Capture the cell that displays the provided text and extract its (X, Y) central coordinate. 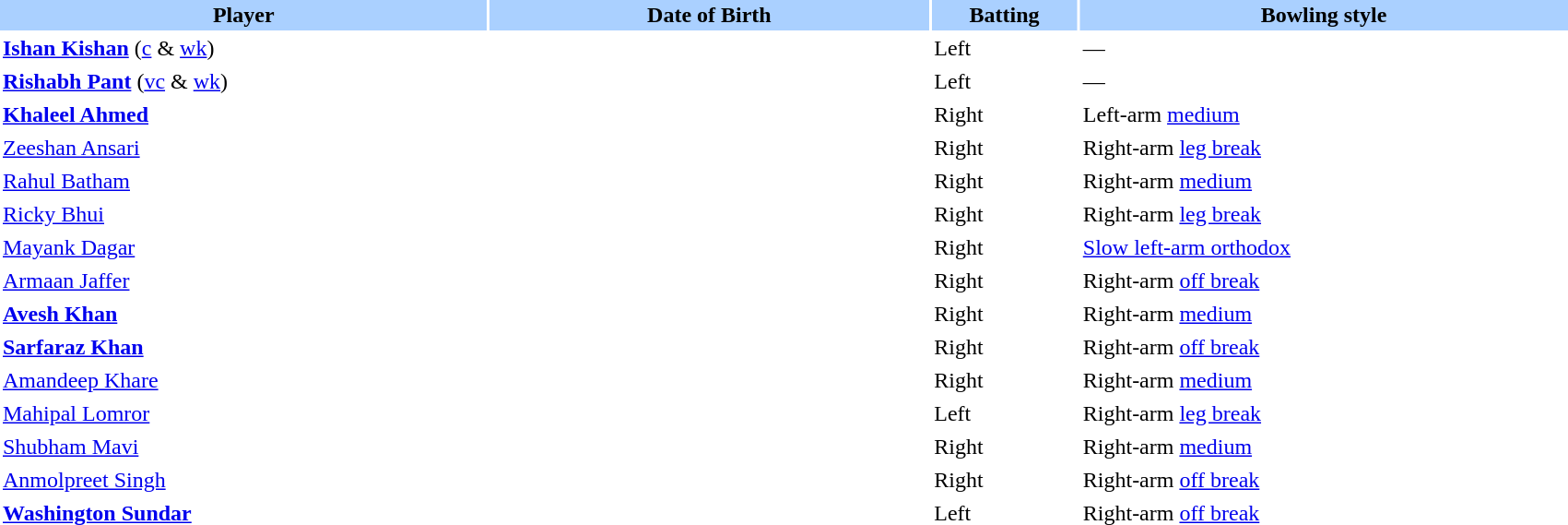
Slow left-arm orthodox (1324, 247)
Rahul Batham (243, 181)
Mahipal Lomror (243, 413)
Avesh Khan (243, 314)
Sarfaraz Khan (243, 347)
Bowling style (1324, 15)
Zeeshan Ansari (243, 148)
Khaleel Ahmed (243, 114)
Date of Birth (710, 15)
Amandeep Khare (243, 380)
Mayank Dagar (243, 247)
Armaan Jaffer (243, 280)
Batting (1005, 15)
Shubham Mavi (243, 447)
Player (243, 15)
Ishan Kishan (c & wk) (243, 48)
Left-arm medium (1324, 114)
Ricky Bhui (243, 214)
Rishabh Pant (vc & wk) (243, 81)
Anmolpreet Singh (243, 480)
